Capture the cell that displays the provided text and extract its (X, Y) central coordinate. 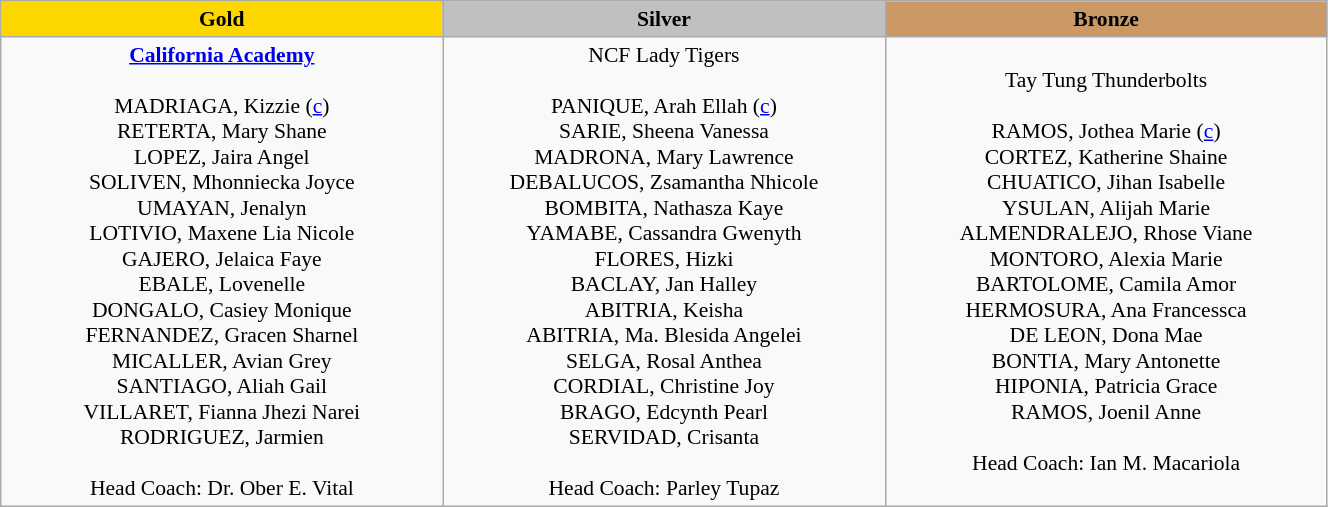
Bronze (1106, 19)
Silver (664, 19)
Gold (222, 19)
